For the text-containing cell, return its midpoint in (x, y) coordinate format. 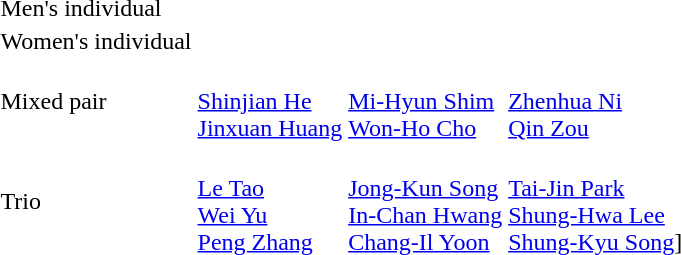
Mi-Hyun ShimWon-Ho Cho (426, 101)
Shinjian HeJinxuan Huang (270, 101)
